Detect which cell encompasses the target text, then output its [X, Y] center coordinate. 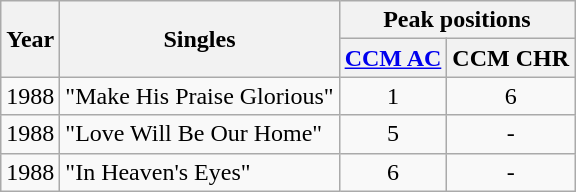
1 [393, 96]
"Make His Praise Glorious" [200, 96]
Singles [200, 39]
5 [393, 134]
CCM AC [393, 58]
CCM CHR [511, 58]
"Love Will Be Our Home" [200, 134]
Peak positions [456, 20]
Year [30, 39]
"In Heaven's Eyes" [200, 172]
